Locate the cell with the specified text and output its [x, y] center coordinate. 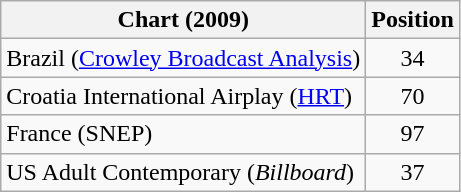
97 [413, 134]
Brazil (Crowley Broadcast Analysis) [184, 58]
Croatia International Airplay (HRT) [184, 96]
Position [413, 20]
37 [413, 172]
70 [413, 96]
France (SNEP) [184, 134]
Chart (2009) [184, 20]
34 [413, 58]
US Adult Contemporary (Billboard) [184, 172]
